Determine the (x, y) coordinate at the center of the cell enclosing the given text.  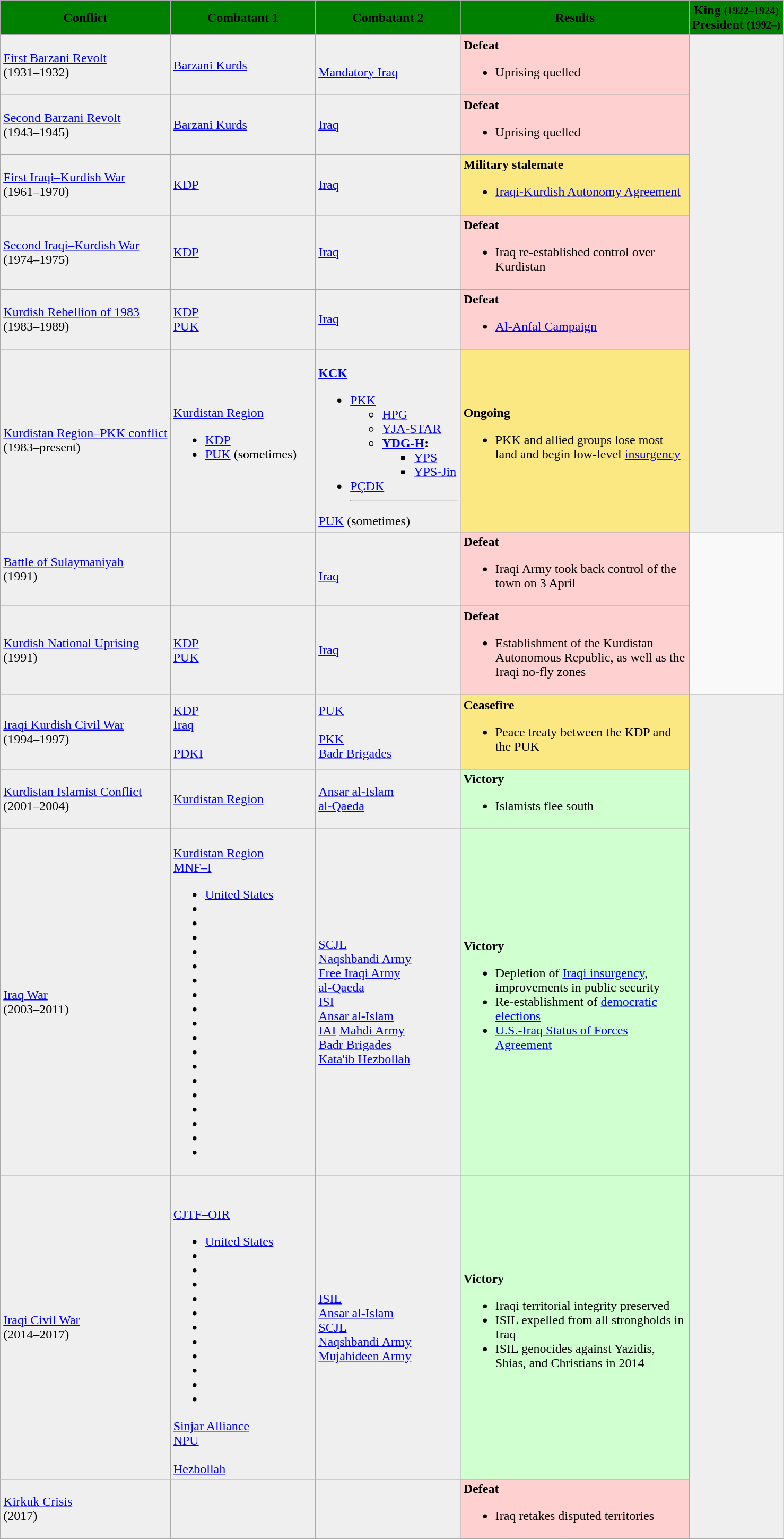
SCJL Naqshbandi Army Free Iraqi Army al-Qaeda ISI Ansar al-IslamIAI Mahdi Army Badr Brigades Kata'ib Hezbollah (388, 1002)
VictoryIslamists flee south (575, 799)
Kurdistan Region MNF–I United States (243, 1002)
DefeatIraq retakes disputed territories (575, 1509)
KDP Iraq PDKI (243, 732)
DefeatEstablishment of the Kurdistan Autonomous Republic, as well as the Iraqi no-fly zones (575, 650)
Combatant 2 (388, 18)
Kurdistan Region (243, 799)
Iraqi Civil War(2014–2017) (85, 1327)
Kurdistan Region KDP PUK (sometimes) (243, 440)
CeasefirePeace treaty between the KDP and the PUK (575, 732)
Kirkuk Crisis(2017) (85, 1509)
King (1922–1924)President (1992–) (736, 18)
Iraq War (2003–2011) (85, 1002)
Second Barzani Revolt (1943–1945) (85, 125)
Kurdistan Region–PKK conflict (1983–present) (85, 440)
Kurdistan Islamist Conflict(2001–2004) (85, 799)
PUK PKK Badr Brigades (388, 732)
VictoryDepletion of Iraqi insurgency, improvements in public securityRe-establishment of democratic electionsU.S.-Iraq Status of Forces Agreement (575, 1002)
ISIL Ansar al-Islam SCJL Naqshbandi Army Mujahideen Army (388, 1327)
Mandatory Iraq (388, 65)
Combatant 1 (243, 18)
Kurdish Rebellion of 1983(1983–1989) (85, 319)
Battle of Sulaymaniyah(1991) (85, 569)
First Iraqi–Kurdish War (1961–1970) (85, 185)
VictoryIraqi territorial integrity preservedISIL expelled from all strongholds in IraqISIL genocides against Yazidis, Shias, and Christians in 2014 (575, 1327)
Military stalemateIraqi-Kurdish Autonomy Agreement (575, 185)
DefeatIraqi Army took back control of the town on 3 April (575, 569)
Kurdish National Uprising(1991) (85, 650)
Results (575, 18)
KCK PKK HPG YJA-STAR YDG-H: YPS YPS-JinPÇDK PUK (sometimes) (388, 440)
First Barzani Revolt (1931–1932) (85, 65)
Ansar al-Islam al-Qaeda (388, 799)
DefeatIraq re-established control over Kurdistan (575, 252)
DefeatAl-Anfal Campaign (575, 319)
Iraqi Kurdish Civil War (1994–1997) (85, 732)
CJTF–OIR United StatesSinjar Alliance NPU Hezbollah (243, 1327)
Conflict (85, 18)
OngoingPKK and allied groups lose most land and begin low-level insurgency (575, 440)
Second Iraqi–Kurdish War(1974–1975) (85, 252)
